Extract the [x, y] coordinate from the center of the cell holding the provided text.  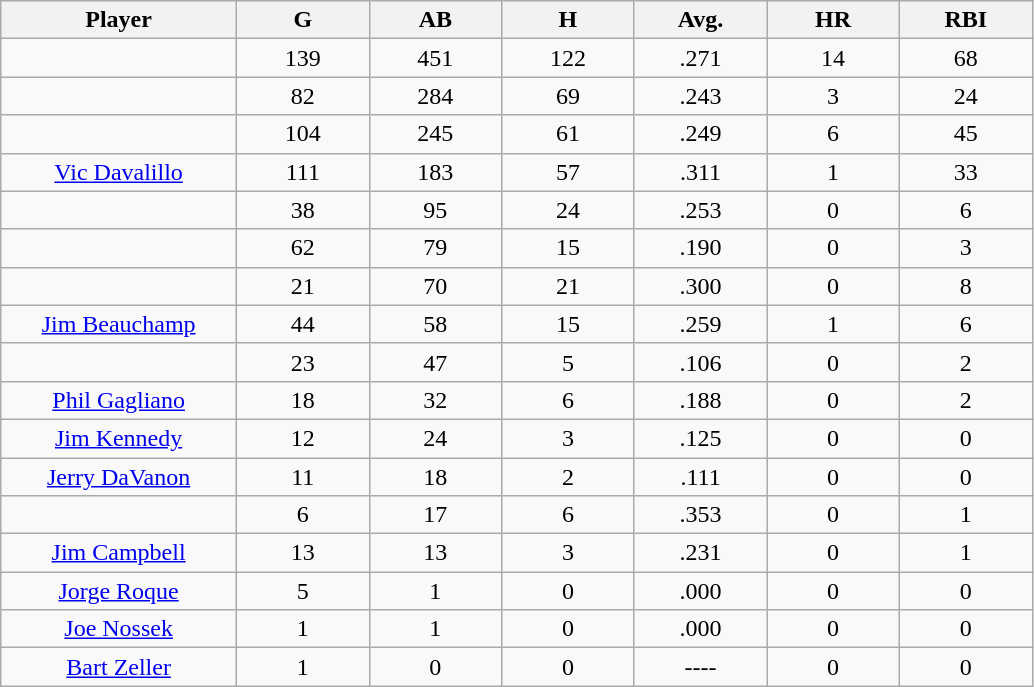
58 [436, 324]
62 [302, 248]
Bart Zeller [119, 667]
47 [436, 362]
14 [834, 58]
69 [568, 96]
.106 [700, 362]
23 [302, 362]
111 [302, 172]
Avg. [700, 20]
57 [568, 172]
122 [568, 58]
AB [436, 20]
79 [436, 248]
33 [966, 172]
.300 [700, 286]
Jim Beauchamp [119, 324]
Vic Davalillo [119, 172]
17 [436, 515]
.353 [700, 515]
45 [966, 134]
.249 [700, 134]
Joe Nossek [119, 629]
8 [966, 286]
.188 [700, 400]
68 [966, 58]
38 [302, 210]
G [302, 20]
.311 [700, 172]
Jim Campbell [119, 553]
Phil Gagliano [119, 400]
12 [302, 438]
Player [119, 20]
104 [302, 134]
.259 [700, 324]
.125 [700, 438]
Jim Kennedy [119, 438]
70 [436, 286]
284 [436, 96]
.190 [700, 248]
95 [436, 210]
44 [302, 324]
.271 [700, 58]
61 [568, 134]
.231 [700, 553]
.253 [700, 210]
32 [436, 400]
183 [436, 172]
Jerry DaVanon [119, 477]
245 [436, 134]
---- [700, 667]
Jorge Roque [119, 591]
139 [302, 58]
HR [834, 20]
451 [436, 58]
.243 [700, 96]
82 [302, 96]
11 [302, 477]
H [568, 20]
.111 [700, 477]
RBI [966, 20]
